Determine the (x, y) coordinate at the center of the cell enclosing the given text.  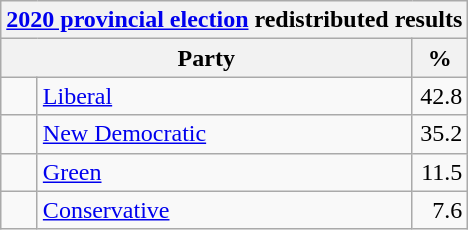
Conservative (224, 210)
2020 provincial election redistributed results (234, 20)
Green (224, 172)
11.5 (440, 172)
35.2 (440, 134)
42.8 (440, 96)
% (440, 58)
7.6 (440, 210)
New Democratic (224, 134)
Party (206, 58)
Liberal (224, 96)
